Pinpoint the cell where the given text exists, returning its (x, y) midpoint coordinate. 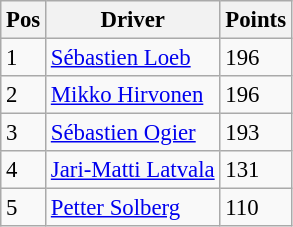
Points (256, 20)
1 (24, 58)
5 (24, 208)
110 (256, 208)
Sébastien Loeb (133, 58)
Pos (24, 20)
4 (24, 170)
193 (256, 133)
131 (256, 170)
Mikko Hirvonen (133, 95)
Jari-Matti Latvala (133, 170)
Driver (133, 20)
3 (24, 133)
Sébastien Ogier (133, 133)
Petter Solberg (133, 208)
2 (24, 95)
